Detect which cell encompasses the target text, then output its (X, Y) center coordinate. 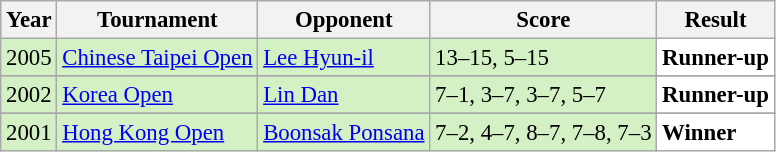
7–2, 4–7, 8–7, 7–8, 7–3 (544, 133)
13–15, 5–15 (544, 58)
Korea Open (158, 95)
2001 (29, 133)
Year (29, 20)
Tournament (158, 20)
2002 (29, 95)
Boonsak Ponsana (344, 133)
Lee Hyun-il (344, 58)
Hong Kong Open (158, 133)
2005 (29, 58)
Winner (716, 133)
Result (716, 20)
Chinese Taipei Open (158, 58)
Opponent (344, 20)
Score (544, 20)
Lin Dan (344, 95)
7–1, 3–7, 3–7, 5–7 (544, 95)
